Scan for the cell matching the given text and deliver its (x, y) coordinate at center. 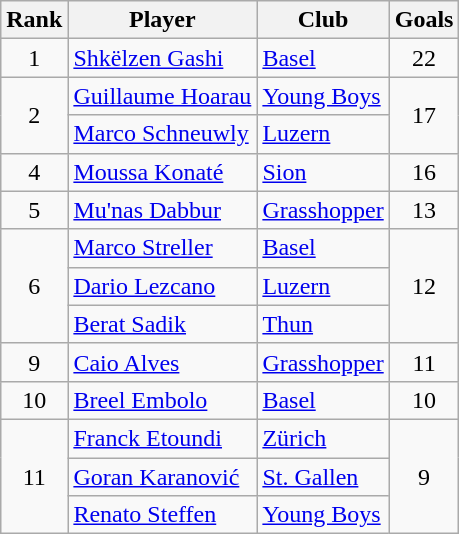
6 (34, 286)
Zürich (323, 438)
Player (162, 20)
Marco Streller (162, 248)
Moussa Konaté (162, 172)
Dario Lezcano (162, 286)
2 (34, 115)
Guillaume Hoarau (162, 96)
Renato Steffen (162, 515)
St. Gallen (323, 477)
Rank (34, 20)
17 (424, 115)
12 (424, 286)
Marco Schneuwly (162, 134)
Shkëlzen Gashi (162, 58)
Franck Etoundi (162, 438)
Mu'nas Dabbur (162, 210)
5 (34, 210)
Goran Karanović (162, 477)
Club (323, 20)
16 (424, 172)
4 (34, 172)
1 (34, 58)
Goals (424, 20)
Breel Embolo (162, 400)
Caio Alves (162, 362)
Berat Sadik (162, 324)
22 (424, 58)
13 (424, 210)
Sion (323, 172)
Thun (323, 324)
